Provide the (x, y) coordinate of the cell's center where the given text is located.  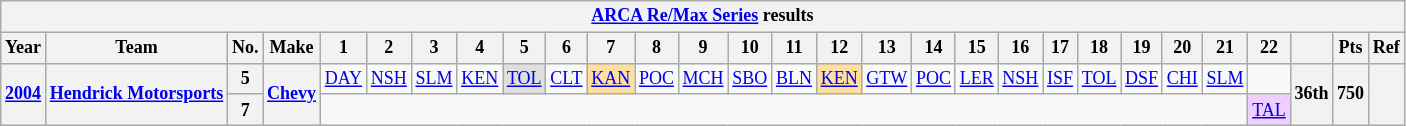
ARCA Re/Max Series results (702, 16)
13 (887, 48)
DSF (1142, 78)
No. (246, 48)
KAN (611, 78)
Pts (1351, 48)
3 (434, 48)
16 (1020, 48)
2 (388, 48)
10 (750, 48)
19 (1142, 48)
LER (976, 78)
GTW (887, 78)
Hendrick Motorsports (136, 94)
9 (703, 48)
Year (24, 48)
20 (1182, 48)
11 (794, 48)
1 (343, 48)
18 (1098, 48)
12 (839, 48)
Ref (1386, 48)
ISF (1060, 78)
36th (1312, 94)
BLN (794, 78)
TAL (1269, 110)
SBO (750, 78)
CHI (1182, 78)
21 (1225, 48)
14 (934, 48)
CLT (566, 78)
MCH (703, 78)
Chevy (292, 94)
4 (480, 48)
17 (1060, 48)
Make (292, 48)
2004 (24, 94)
DAY (343, 78)
750 (1351, 94)
15 (976, 48)
22 (1269, 48)
8 (657, 48)
6 (566, 48)
Team (136, 48)
